Output the [x, y] coordinate of the center of the cell containing the given text.  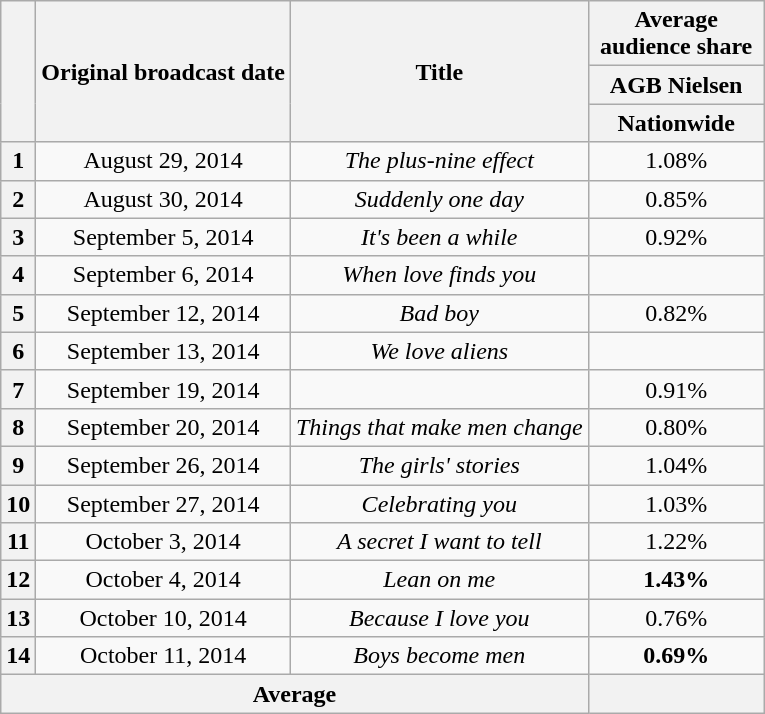
August 29, 2014 [164, 161]
October 11, 2014 [164, 656]
12 [18, 580]
September 26, 2014 [164, 465]
Because I love you [439, 618]
2 [18, 199]
Original broadcast date [164, 72]
When love finds you [439, 275]
September 12, 2014 [164, 313]
A secret I want to tell [439, 542]
Bad boy [439, 313]
9 [18, 465]
Nationwide [676, 123]
It's been a while [439, 237]
4 [18, 275]
0.80% [676, 427]
October 10, 2014 [164, 618]
8 [18, 427]
September 5, 2014 [164, 237]
Average audience share [676, 34]
6 [18, 351]
September 19, 2014 [164, 389]
14 [18, 656]
August 30, 2014 [164, 199]
1.43% [676, 580]
Things that make men change [439, 427]
The plus-nine effect [439, 161]
Average [294, 694]
3 [18, 237]
Suddenly one day [439, 199]
October 3, 2014 [164, 542]
0.82% [676, 313]
0.76% [676, 618]
11 [18, 542]
1.03% [676, 503]
September 20, 2014 [164, 427]
0.92% [676, 237]
0.85% [676, 199]
5 [18, 313]
Title [439, 72]
7 [18, 389]
Boys become men [439, 656]
September 27, 2014 [164, 503]
Celebrating you [439, 503]
AGB Nielsen [676, 85]
1.22% [676, 542]
September 6, 2014 [164, 275]
Lean on me [439, 580]
September 13, 2014 [164, 351]
The girls' stories [439, 465]
0.91% [676, 389]
1 [18, 161]
10 [18, 503]
1.08% [676, 161]
October 4, 2014 [164, 580]
0.69% [676, 656]
We love aliens [439, 351]
13 [18, 618]
1.04% [676, 465]
